Pinpoint the cell where the given text exists, returning its (X, Y) midpoint coordinate. 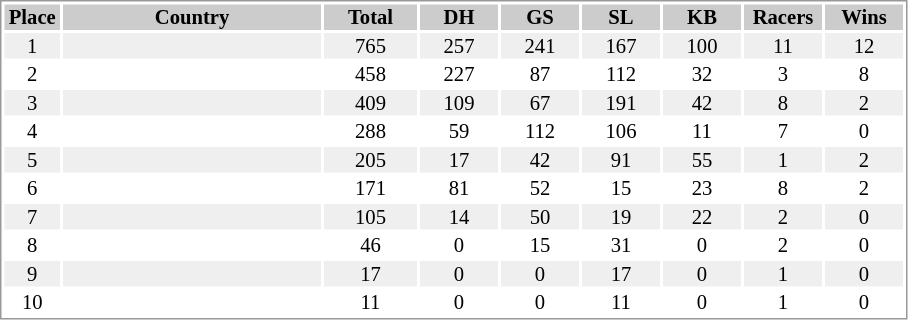
227 (459, 75)
458 (370, 75)
205 (370, 160)
106 (621, 131)
257 (459, 46)
4 (32, 131)
Total (370, 17)
55 (702, 160)
Wins (864, 17)
59 (459, 131)
6 (32, 189)
10 (32, 303)
31 (621, 245)
SL (621, 17)
100 (702, 46)
46 (370, 245)
Place (32, 17)
167 (621, 46)
241 (540, 46)
191 (621, 103)
Country (192, 17)
52 (540, 189)
105 (370, 217)
171 (370, 189)
765 (370, 46)
87 (540, 75)
19 (621, 217)
50 (540, 217)
GS (540, 17)
5 (32, 160)
91 (621, 160)
23 (702, 189)
81 (459, 189)
288 (370, 131)
DH (459, 17)
22 (702, 217)
9 (32, 274)
409 (370, 103)
12 (864, 46)
109 (459, 103)
14 (459, 217)
32 (702, 75)
Racers (783, 17)
67 (540, 103)
KB (702, 17)
